Search for the cell housing the specified text and yield its [X, Y] center coordinate. 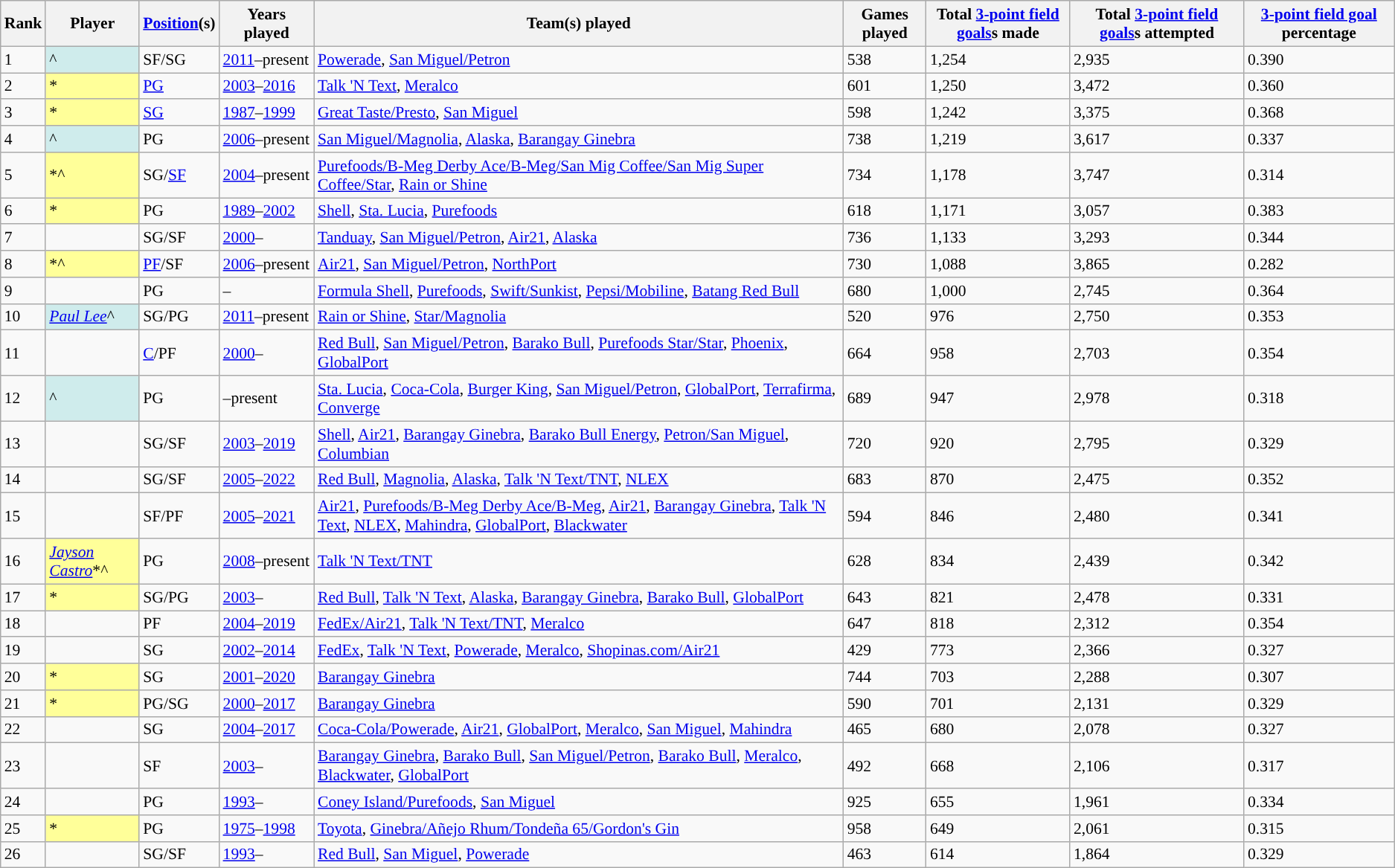
0.307 [1319, 677]
1,864 [1157, 855]
2,478 [1157, 597]
0.344 [1319, 238]
2,935 [1157, 60]
SF/PF [179, 516]
0.342 [1319, 561]
614 [998, 855]
736 [885, 238]
Paul Lee^ [92, 317]
Toyota, Ginebra/Añejo Rhum/Tondeña 65/Gordon's Gin [579, 829]
3 [24, 113]
520 [885, 317]
18 [24, 624]
21 [24, 704]
1,133 [998, 238]
618 [885, 211]
Sta. Lucia, Coca-Cola, Burger King, San Miguel/Petron, GlobalPort, Terrafirma, Converge [579, 399]
San Miguel/Magnolia, Alaska, Barangay Ginebra [579, 139]
SF [179, 766]
7 [24, 238]
730 [885, 264]
429 [885, 651]
0.334 [1319, 802]
703 [998, 677]
2,745 [1157, 291]
647 [885, 624]
2001–2020 [266, 677]
2002–2014 [266, 651]
664 [885, 353]
538 [885, 60]
925 [885, 802]
14 [24, 480]
1 [24, 60]
2,312 [1157, 624]
Player [92, 24]
Red Bull, Talk 'N Text, Alaska, Barangay Ginebra, Barako Bull, GlobalPort [579, 597]
2,750 [1157, 317]
17 [24, 597]
1,171 [998, 211]
947 [998, 399]
3,617 [1157, 139]
773 [998, 651]
3,865 [1157, 264]
Coney Island/Purefoods, San Miguel [579, 802]
689 [885, 399]
11 [24, 353]
– [266, 291]
668 [998, 766]
3,747 [1157, 176]
Formula Shell, Purefoods, Swift/Sunkist, Pepsi/Mobiline, Batang Red Bull [579, 291]
Total 3-point field goalss made [998, 24]
Purefoods/B-Meg Derby Ace/B-Meg/San Mig Coffee/San Mig Super Coffee/Star, Rain or Shine [579, 176]
Tanduay, San Miguel/Petron, Air21, Alaska [579, 238]
Rank [24, 24]
Years played [266, 24]
Coca-Cola/Powerade, Air21, GlobalPort, Meralco, San Miguel, Mahindra [579, 730]
2,061 [1157, 829]
1,250 [998, 86]
2,480 [1157, 516]
738 [885, 139]
1987–1999 [266, 113]
2005–2022 [266, 480]
SF/SG [179, 60]
1,242 [998, 113]
19 [24, 651]
1,961 [1157, 802]
655 [998, 802]
821 [998, 597]
0.337 [1319, 139]
1,000 [998, 291]
3,293 [1157, 238]
0.364 [1319, 291]
9 [24, 291]
598 [885, 113]
Jayson Castro*^ [92, 561]
594 [885, 516]
Great Taste/Presto, San Miguel [579, 113]
683 [885, 480]
1975–1998 [266, 829]
Shell, Air21, Barangay Ginebra, Barako Bull Energy, Petron/San Miguel, Columbian [579, 443]
2,703 [1157, 353]
0.383 [1319, 211]
846 [998, 516]
0.352 [1319, 480]
Total 3-point field goalss attempted [1157, 24]
C/PF [179, 353]
2,288 [1157, 677]
0.315 [1319, 829]
2,978 [1157, 399]
Air21, San Miguel/Petron, NorthPort [579, 264]
–present [266, 399]
3,375 [1157, 113]
0.341 [1319, 516]
2004–2019 [266, 624]
834 [998, 561]
Games played [885, 24]
Shell, Sta. Lucia, Purefoods [579, 211]
0.317 [1319, 766]
2005–2021 [266, 516]
1989–2002 [266, 211]
Position(s) [179, 24]
744 [885, 677]
FedEx, Talk 'N Text, Powerade, Meralco, Shopinas.com/Air21 [579, 651]
920 [998, 443]
2,475 [1157, 480]
Red Bull, San Miguel/Petron, Barako Bull, Purefoods Star/Star, Phoenix, GlobalPort [579, 353]
3,472 [1157, 86]
Air21, Purefoods/B-Meg Derby Ace/B-Meg, Air21, Barangay Ginebra, Talk 'N Text, NLEX, Mahindra, GlobalPort, Blackwater [579, 516]
0.331 [1319, 597]
PG/SG [179, 704]
2,366 [1157, 651]
628 [885, 561]
1,088 [998, 264]
3,057 [1157, 211]
2000–2017 [266, 704]
2003–2019 [266, 443]
1,178 [998, 176]
5 [24, 176]
12 [24, 399]
701 [998, 704]
590 [885, 704]
25 [24, 829]
0.318 [1319, 399]
FedEx/Air21, Talk 'N Text/TNT, Meralco [579, 624]
2 [24, 86]
2004–2017 [266, 730]
492 [885, 766]
0.360 [1319, 86]
870 [998, 480]
0.353 [1319, 317]
1,254 [998, 60]
Red Bull, San Miguel, Powerade [579, 855]
2,439 [1157, 561]
649 [998, 829]
2004–present [266, 176]
6 [24, 211]
Red Bull, Magnolia, Alaska, Talk 'N Text/TNT, NLEX [579, 480]
2,106 [1157, 766]
0.282 [1319, 264]
2,795 [1157, 443]
20 [24, 677]
643 [885, 597]
Powerade, San Miguel/Petron [579, 60]
734 [885, 176]
Rain or Shine, Star/Magnolia [579, 317]
2,078 [1157, 730]
601 [885, 86]
PF [179, 624]
2003–2016 [266, 86]
720 [885, 443]
4 [24, 139]
465 [885, 730]
2008–present [266, 561]
Barangay Ginebra, Barako Bull, San Miguel/Petron, Barako Bull, Meralco, Blackwater, GlobalPort [579, 766]
Talk 'N Text/TNT [579, 561]
8 [24, 264]
976 [998, 317]
Team(s) played [579, 24]
23 [24, 766]
13 [24, 443]
0.314 [1319, 176]
15 [24, 516]
Talk 'N Text, Meralco [579, 86]
1,219 [998, 139]
10 [24, 317]
24 [24, 802]
PF/SF [179, 264]
463 [885, 855]
16 [24, 561]
26 [24, 855]
2,131 [1157, 704]
22 [24, 730]
0.390 [1319, 60]
3-point field goal percentage [1319, 24]
818 [998, 624]
0.368 [1319, 113]
